Return the (X, Y) coordinate for the center point of the cell that contains the specified text.  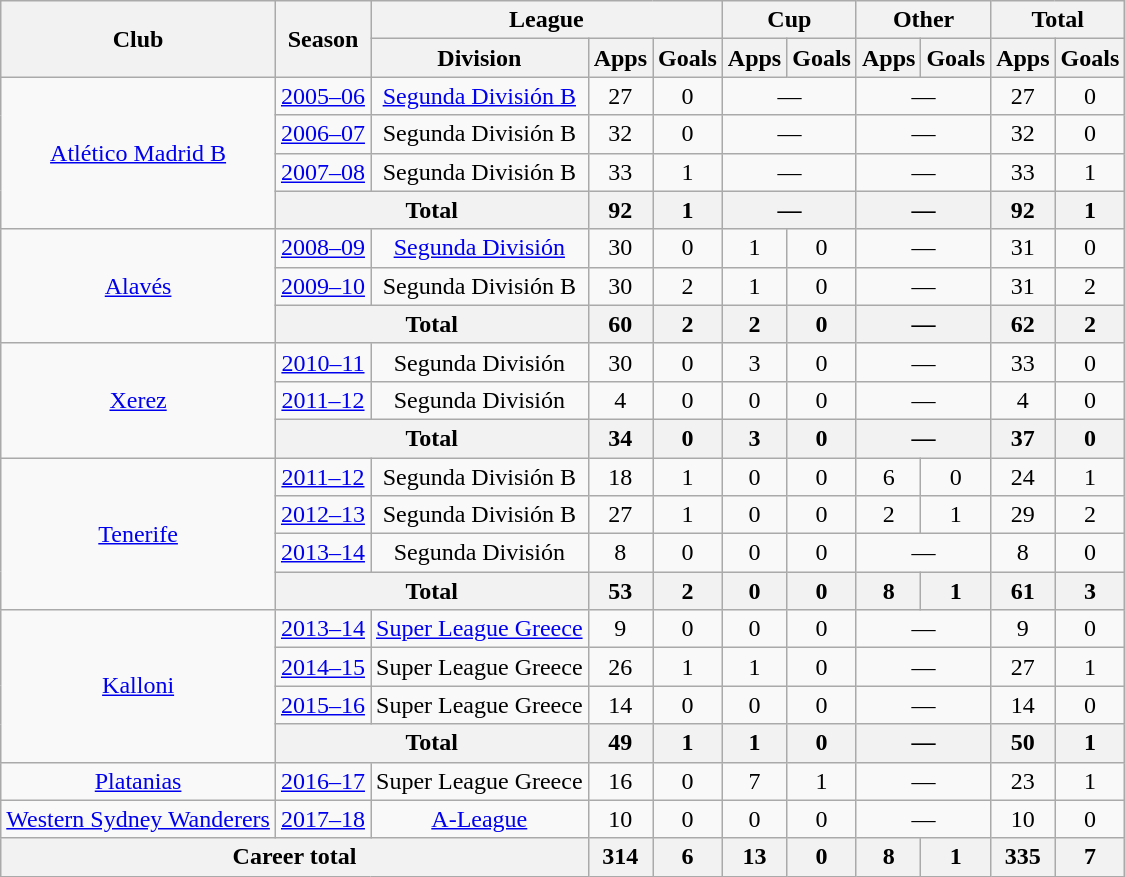
2016–17 (322, 781)
26 (620, 667)
16 (620, 781)
2007–08 (322, 172)
2015–16 (322, 705)
A-League (479, 819)
2010–11 (322, 362)
2009–10 (322, 286)
Platanias (138, 781)
Alavés (138, 286)
Division (479, 58)
Kalloni (138, 686)
Atlético Madrid B (138, 153)
Club (138, 39)
13 (754, 857)
29 (1023, 515)
60 (620, 324)
23 (1023, 781)
61 (1023, 591)
24 (1023, 477)
34 (620, 438)
Tenerife (138, 534)
Western Sydney Wanderers (138, 819)
37 (1023, 438)
314 (620, 857)
2006–07 (322, 134)
18 (620, 477)
Career total (294, 857)
League (546, 20)
53 (620, 591)
2005–06 (322, 96)
2012–13 (322, 515)
49 (620, 743)
Cup (789, 20)
2008–09 (322, 248)
50 (1023, 743)
62 (1023, 324)
Season (322, 39)
2014–15 (322, 667)
Other (923, 20)
Xerez (138, 400)
335 (1023, 857)
2017–18 (322, 819)
